Search for the cell housing the specified text and yield its (X, Y) center coordinate. 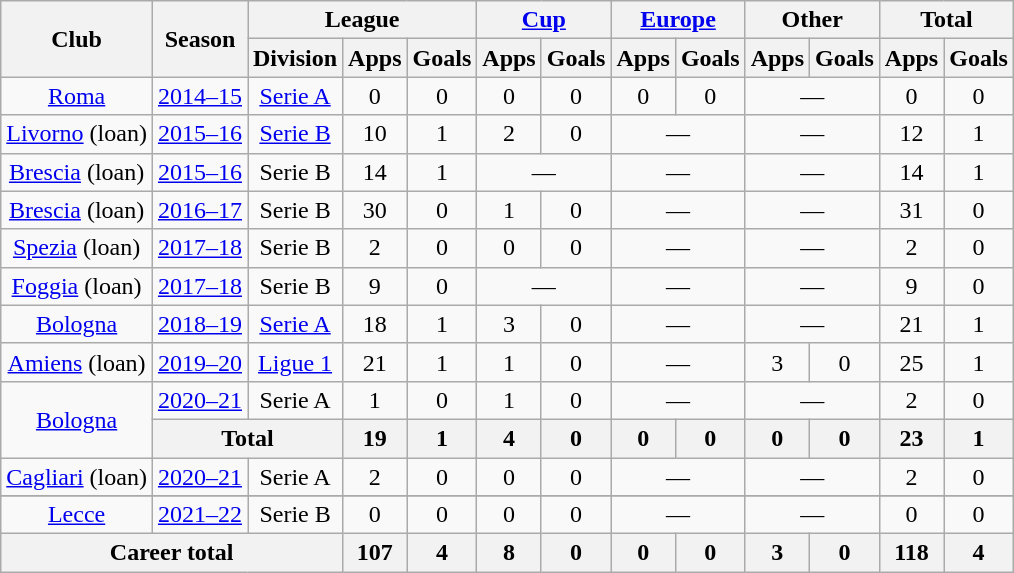
Europe (678, 20)
Other (812, 20)
18 (375, 324)
23 (911, 438)
Lecce (77, 515)
League (362, 20)
Spezia (loan) (77, 248)
12 (911, 134)
107 (375, 553)
Career total (172, 553)
25 (911, 362)
Cagliari (loan) (77, 477)
Club (77, 39)
2016–17 (200, 210)
Roma (77, 96)
8 (509, 553)
118 (911, 553)
Livorno (loan) (77, 134)
2019–20 (200, 362)
31 (911, 210)
Ligue 1 (296, 362)
2018–19 (200, 324)
Division (296, 58)
10 (375, 134)
2014–15 (200, 96)
Foggia (loan) (77, 286)
30 (375, 210)
Season (200, 39)
19 (375, 438)
2021–22 (200, 515)
Cup (544, 20)
Amiens (loan) (77, 362)
